Return the (X, Y) coordinate for the center point of the cell that contains the specified text.  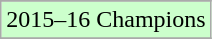
2015–16 Champions (106, 20)
